Identify which cell holds the provided text, then report its (x, y) central coordinate. 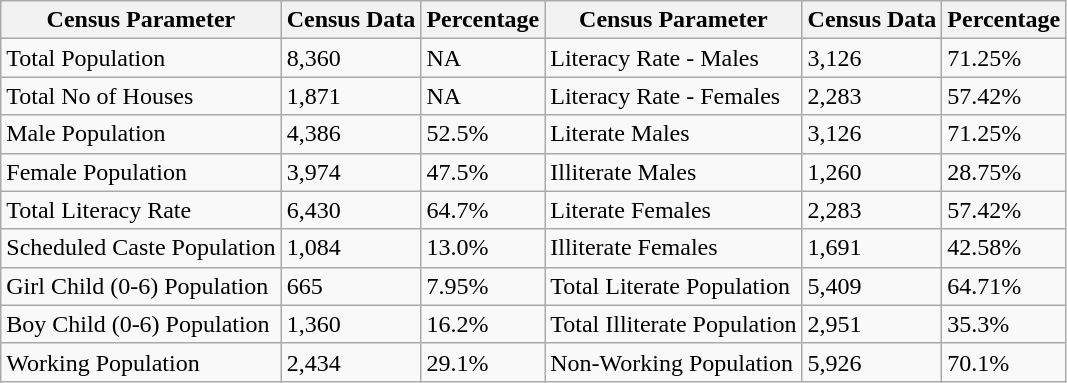
Girl Child (0-6) Population (141, 286)
Illiterate Females (674, 248)
Literacy Rate - Females (674, 96)
Total Literacy Rate (141, 210)
29.1% (483, 362)
2,951 (872, 324)
52.5% (483, 134)
1,871 (351, 96)
5,409 (872, 286)
35.3% (1004, 324)
1,260 (872, 172)
6,430 (351, 210)
665 (351, 286)
Female Population (141, 172)
1,360 (351, 324)
7.95% (483, 286)
64.7% (483, 210)
Male Population (141, 134)
5,926 (872, 362)
13.0% (483, 248)
64.71% (1004, 286)
Illiterate Males (674, 172)
Working Population (141, 362)
4,386 (351, 134)
8,360 (351, 58)
Total Literate Population (674, 286)
47.5% (483, 172)
Total No of Houses (141, 96)
Total Population (141, 58)
Literacy Rate - Males (674, 58)
3,974 (351, 172)
2,434 (351, 362)
70.1% (1004, 362)
28.75% (1004, 172)
Boy Child (0-6) Population (141, 324)
Total Illiterate Population (674, 324)
Non-Working Population (674, 362)
42.58% (1004, 248)
1,691 (872, 248)
16.2% (483, 324)
Literate Females (674, 210)
Scheduled Caste Population (141, 248)
1,084 (351, 248)
Literate Males (674, 134)
